Detect which cell encompasses the target text, then output its (x, y) center coordinate. 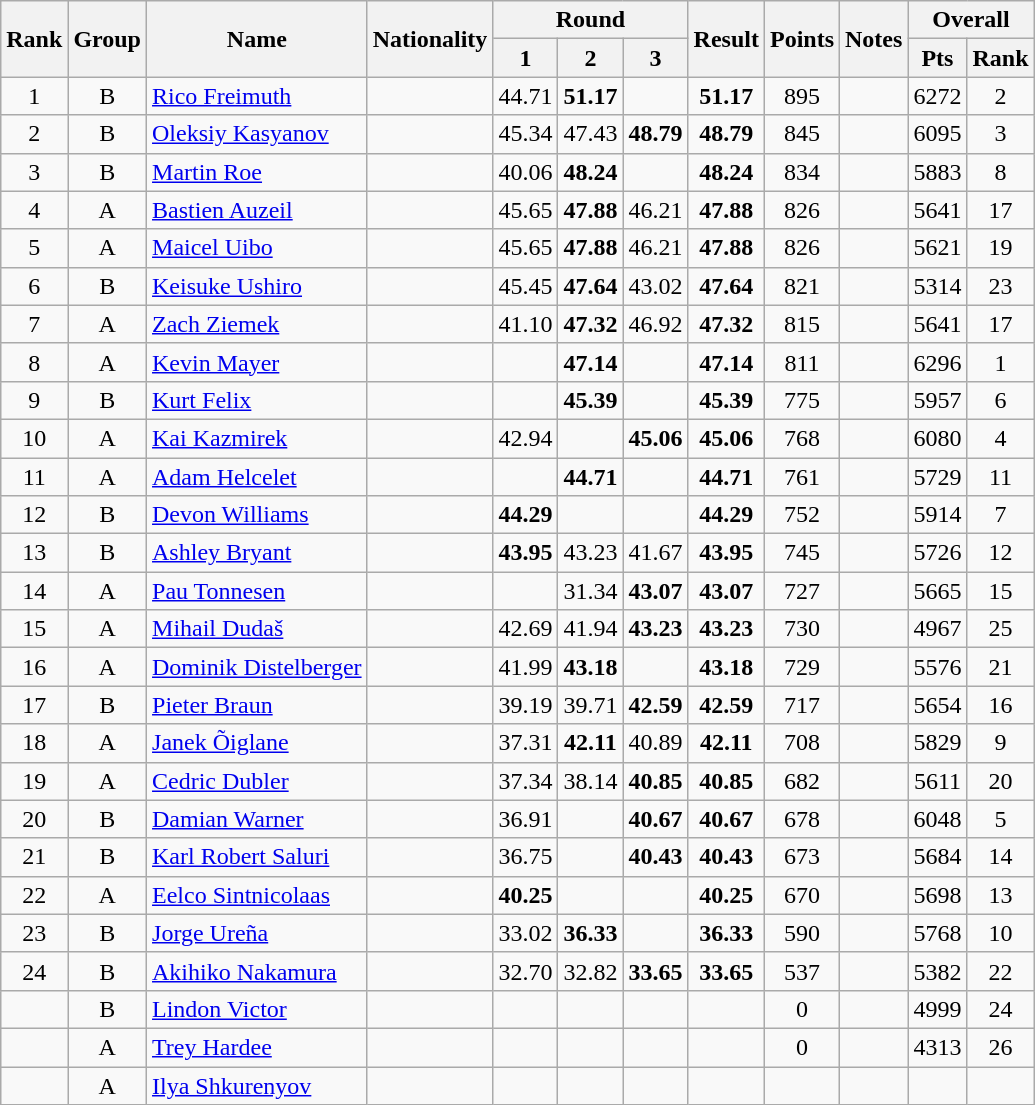
Bastien Auzeil (258, 210)
Martin Roe (258, 172)
5957 (938, 400)
811 (802, 362)
Round (590, 20)
37.31 (526, 743)
41.99 (526, 667)
708 (802, 743)
775 (802, 400)
5829 (938, 743)
Mihail Dudaš (258, 629)
38.14 (590, 781)
5684 (938, 857)
845 (802, 134)
32.82 (590, 971)
39.19 (526, 705)
717 (802, 705)
Notes (874, 39)
4967 (938, 629)
32.70 (526, 971)
5729 (938, 477)
Lindon Victor (258, 1009)
745 (802, 553)
5621 (938, 248)
Group (108, 39)
Damian Warner (258, 819)
Akihiko Nakamura (258, 971)
Adam Helcelet (258, 477)
36.91 (526, 819)
45.34 (526, 134)
42.69 (526, 629)
Karl Robert Saluri (258, 857)
Maicel Uibo (258, 248)
6296 (938, 362)
4999 (938, 1009)
40.89 (656, 743)
895 (802, 96)
5382 (938, 971)
730 (802, 629)
673 (802, 857)
41.67 (656, 553)
18 (34, 743)
729 (802, 667)
41.94 (590, 629)
42.94 (526, 438)
37.34 (526, 781)
5914 (938, 515)
Ilya Shkurenyov (258, 1085)
821 (802, 286)
Zach Ziemek (258, 324)
Name (258, 39)
Dominik Distelberger (258, 667)
46.92 (656, 324)
Pts (938, 58)
Cedric Dubler (258, 781)
Overall (971, 20)
670 (802, 895)
5768 (938, 933)
752 (802, 515)
36.75 (526, 857)
590 (802, 933)
Eelco Sintnicolaas (258, 895)
41.10 (526, 324)
Kai Kazmirek (258, 438)
47.43 (590, 134)
Result (726, 39)
5314 (938, 286)
5698 (938, 895)
Nationality (430, 39)
33.02 (526, 933)
Pau Tonnesen (258, 591)
Oleksiy Kasyanov (258, 134)
834 (802, 172)
31.34 (590, 591)
6095 (938, 134)
Janek Õiglane (258, 743)
Rico Freimuth (258, 96)
25 (1000, 629)
768 (802, 438)
Pieter Braun (258, 705)
Jorge Ureña (258, 933)
6048 (938, 819)
537 (802, 971)
6272 (938, 96)
4313 (938, 1047)
5665 (938, 591)
5576 (938, 667)
6080 (938, 438)
682 (802, 781)
761 (802, 477)
Trey Hardee (258, 1047)
Points (802, 39)
5611 (938, 781)
5726 (938, 553)
39.71 (590, 705)
727 (802, 591)
Ashley Bryant (258, 553)
43.02 (656, 286)
Kevin Mayer (258, 362)
678 (802, 819)
Devon Williams (258, 515)
5654 (938, 705)
40.06 (526, 172)
815 (802, 324)
26 (1000, 1047)
Keisuke Ushiro (258, 286)
45.45 (526, 286)
5883 (938, 172)
Kurt Felix (258, 400)
